From the cell containing the given text, extract its center point as [x, y] coordinate. 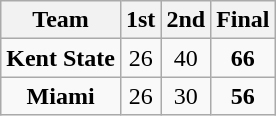
30 [186, 96]
2nd [186, 20]
40 [186, 58]
66 [243, 58]
56 [243, 96]
Miami [61, 96]
Kent State [61, 58]
1st [140, 20]
Team [61, 20]
Final [243, 20]
